Return (X, Y) of the center of cell containing provided text 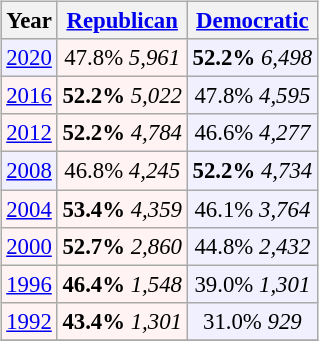
2012 (29, 133)
Democratic (252, 21)
44.8% 2,432 (252, 246)
Republican (122, 21)
31.0% 929 (252, 321)
1996 (29, 284)
46.4% 1,548 (122, 284)
2016 (29, 96)
47.8% 5,961 (122, 58)
53.4% 4,359 (122, 209)
43.4% 1,301 (122, 321)
2020 (29, 58)
52.2% 4,784 (122, 133)
1992 (29, 321)
52.2% 5,022 (122, 96)
52.2% 6,498 (252, 58)
2008 (29, 171)
Year (29, 21)
52.7% 2,860 (122, 246)
46.1% 3,764 (252, 209)
47.8% 4,595 (252, 96)
2000 (29, 246)
46.6% 4,277 (252, 133)
52.2% 4,734 (252, 171)
2004 (29, 209)
39.0% 1,301 (252, 284)
46.8% 4,245 (122, 171)
